Extract the [x, y] coordinate from the center of the cell holding the provided text.  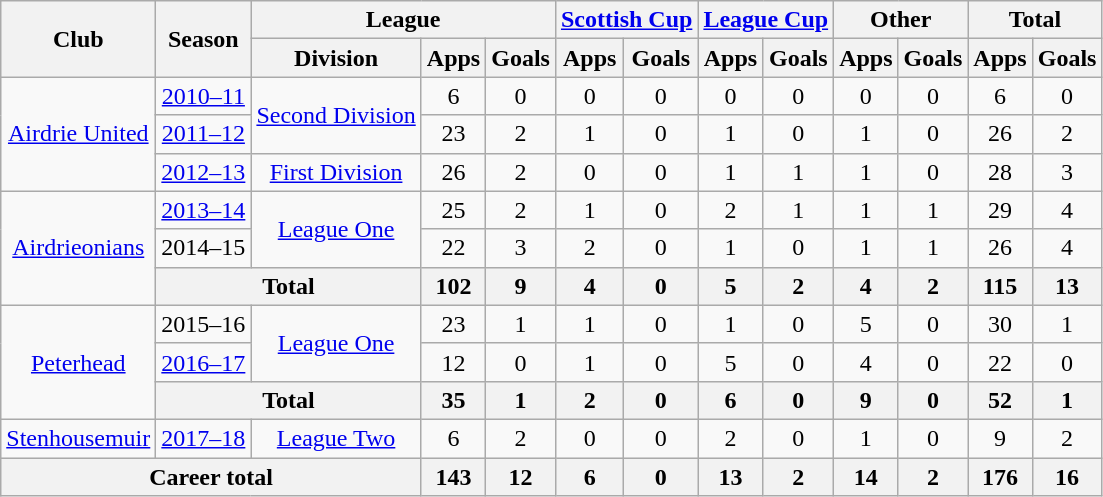
2015–16 [204, 324]
Airdrieonians [78, 248]
16 [1067, 477]
28 [1000, 172]
League Cup [766, 20]
Club [78, 39]
Division [336, 58]
2014–15 [204, 248]
Scottish Cup [626, 20]
Season [204, 39]
Other [901, 20]
League [404, 20]
102 [453, 286]
176 [1000, 477]
35 [453, 400]
2016–17 [204, 362]
29 [1000, 210]
2010–11 [204, 96]
Second Division [336, 115]
2017–18 [204, 438]
Stenhousemuir [78, 438]
Career total [212, 477]
143 [453, 477]
First Division [336, 172]
14 [866, 477]
Airdrie United [78, 134]
2012–13 [204, 172]
52 [1000, 400]
League Two [336, 438]
115 [1000, 286]
Peterhead [78, 362]
25 [453, 210]
30 [1000, 324]
2013–14 [204, 210]
2011–12 [204, 134]
